Find where the given text appears and provide that cell's center as (x, y) coordinate. 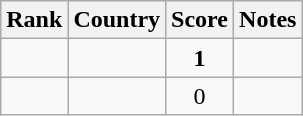
Notes (268, 20)
Score (200, 20)
Rank (34, 20)
Country (117, 20)
1 (200, 58)
0 (200, 96)
